Detect which cell encompasses the target text, then output its [x, y] center coordinate. 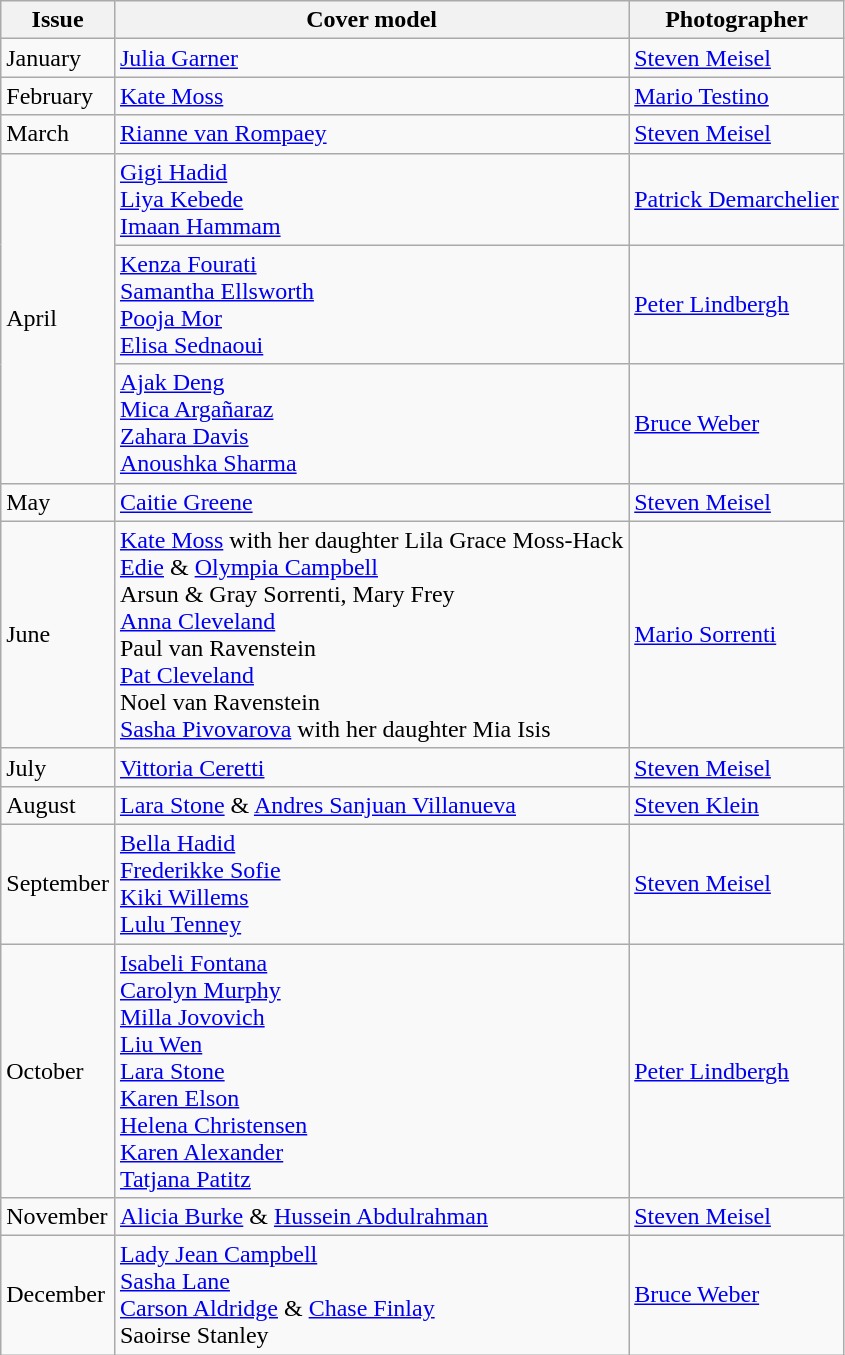
June [58, 634]
February [58, 96]
Steven Klein [737, 805]
Isabeli FontanaCarolyn MurphyMilla JovovichLiu WenLara StoneKaren ElsonHelena ChristensenKaren AlexanderTatjana Patitz [371, 1071]
August [58, 805]
March [58, 134]
Caitie Greene [371, 502]
Ajak DengMica ArgañarazZahara DavisAnoushka Sharma [371, 424]
Julia Garner [371, 58]
Gigi HadidLiya KebedeImaan Hammam [371, 199]
Alicia Burke & Hussein Abdulrahman [371, 1217]
December [58, 1296]
November [58, 1217]
Photographer [737, 20]
Kenza FouratiSamantha EllsworthPooja MorElisa Sednaoui [371, 304]
October [58, 1071]
Rianne van Rompaey [371, 134]
Vittoria Ceretti [371, 767]
September [58, 884]
Mario Testino [737, 96]
Bella HadidFrederikke SofieKiki WillemsLulu Tenney [371, 884]
Lady Jean CampbellSasha LaneCarson Aldridge & Chase FinlaySaoirse Stanley [371, 1296]
May [58, 502]
Cover model [371, 20]
Mario Sorrenti [737, 634]
January [58, 58]
Lara Stone & Andres Sanjuan Villanueva [371, 805]
Kate Moss [371, 96]
April [58, 318]
Patrick Demarchelier [737, 199]
July [58, 767]
Issue [58, 20]
